Identify which cell holds the provided text, then report its [x, y] central coordinate. 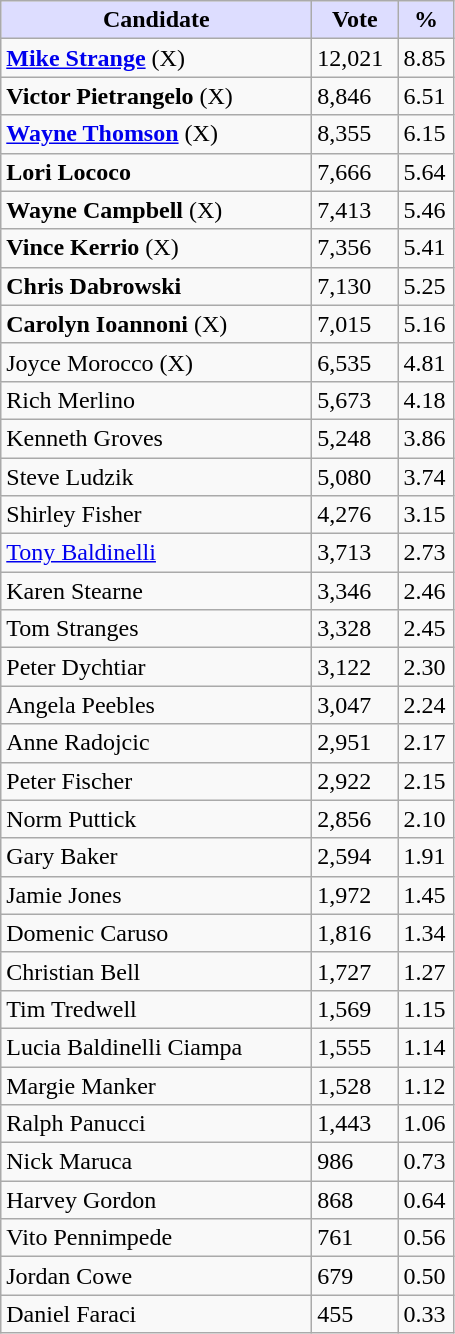
3,713 [355, 553]
1.91 [426, 857]
Chris Dabrowski [156, 286]
Harvey Gordon [156, 1200]
7,356 [355, 248]
Angela Peebles [156, 705]
5,673 [355, 400]
Tom Stranges [156, 629]
Tony Baldinelli [156, 553]
3.74 [426, 477]
Ralph Panucci [156, 1124]
4,276 [355, 515]
Tim Tredwell [156, 1009]
3,122 [355, 667]
3,328 [355, 629]
1,816 [355, 933]
5,248 [355, 438]
Nick Maruca [156, 1162]
Kenneth Groves [156, 438]
Shirley Fisher [156, 515]
7,413 [355, 210]
2,856 [355, 819]
1.34 [426, 933]
2.30 [426, 667]
5.64 [426, 172]
761 [355, 1238]
2.45 [426, 629]
7,666 [355, 172]
Wayne Campbell (X) [156, 210]
3.86 [426, 438]
5.41 [426, 248]
7,130 [355, 286]
Jordan Cowe [156, 1276]
5.25 [426, 286]
6,535 [355, 362]
1,528 [355, 1085]
2.24 [426, 705]
Victor Pietrangelo (X) [156, 96]
1,727 [355, 971]
Candidate [156, 20]
12,021 [355, 58]
Joyce Morocco (X) [156, 362]
1,972 [355, 895]
8.85 [426, 58]
8,846 [355, 96]
1.15 [426, 1009]
Peter Fischer [156, 781]
1.27 [426, 971]
3,346 [355, 591]
Vito Pennimpede [156, 1238]
Lucia Baldinelli Ciampa [156, 1047]
2.15 [426, 781]
0.73 [426, 1162]
2.17 [426, 743]
986 [355, 1162]
Wayne Thomson (X) [156, 134]
1,555 [355, 1047]
Anne Radojcic [156, 743]
Daniel Faraci [156, 1314]
Peter Dychtiar [156, 667]
% [426, 20]
5.16 [426, 324]
Carolyn Ioannoni (X) [156, 324]
2,951 [355, 743]
6.51 [426, 96]
2.46 [426, 591]
1.14 [426, 1047]
Gary Baker [156, 857]
0.64 [426, 1200]
Karen Stearne [156, 591]
1.06 [426, 1124]
Lori Lococo [156, 172]
8,355 [355, 134]
Margie Manker [156, 1085]
455 [355, 1314]
Vince Kerrio (X) [156, 248]
Norm Puttick [156, 819]
0.50 [426, 1276]
0.33 [426, 1314]
1,443 [355, 1124]
5.46 [426, 210]
Vote [355, 20]
2,594 [355, 857]
Jamie Jones [156, 895]
1.12 [426, 1085]
5,080 [355, 477]
0.56 [426, 1238]
Christian Bell [156, 971]
Rich Merlino [156, 400]
Domenic Caruso [156, 933]
3,047 [355, 705]
Steve Ludzik [156, 477]
7,015 [355, 324]
3.15 [426, 515]
1,569 [355, 1009]
1.45 [426, 895]
868 [355, 1200]
4.81 [426, 362]
2,922 [355, 781]
679 [355, 1276]
Mike Strange (X) [156, 58]
4.18 [426, 400]
2.10 [426, 819]
6.15 [426, 134]
2.73 [426, 553]
